Extract the (x, y) coordinate from the center of the cell holding the provided text.  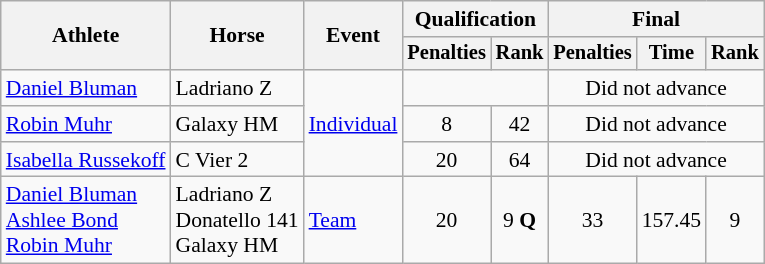
Galaxy HM (238, 124)
Individual (354, 124)
9 Q (520, 220)
Daniel Bluman (86, 88)
Team (354, 220)
Robin Muhr (86, 124)
9 (735, 220)
Ladriano ZDonatello 141Galaxy HM (238, 220)
Daniel BlumanAshlee BondRobin Muhr (86, 220)
Event (354, 36)
Ladriano Z (238, 88)
Horse (238, 36)
C Vier 2 (238, 160)
64 (520, 160)
Qualification (475, 19)
8 (446, 124)
33 (592, 220)
Athlete (86, 36)
Time (672, 54)
Isabella Russekoff (86, 160)
42 (520, 124)
157.45 (672, 220)
Final (656, 19)
